From the cell containing the given text, extract its center point as [X, Y] coordinate. 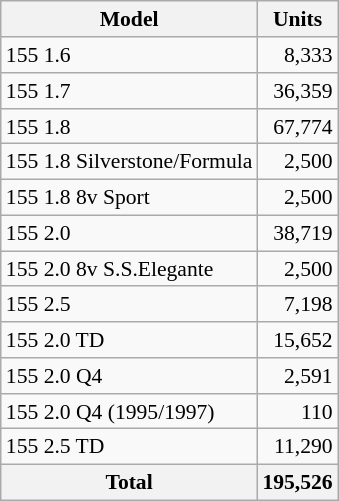
155 1.8 8v Sport [130, 197]
Units [297, 19]
155 1.8 [130, 126]
155 2.0 TD [130, 340]
67,774 [297, 126]
155 2.5 TD [130, 447]
155 1.6 [130, 55]
15,652 [297, 340]
155 2.0 8v S.S.Elegante [130, 269]
11,290 [297, 447]
Total [130, 482]
195,526 [297, 482]
36,359 [297, 91]
155 1.8 Silverstone/Formula [130, 162]
155 2.5 [130, 304]
155 1.7 [130, 91]
7,198 [297, 304]
Model [130, 19]
38,719 [297, 233]
155 2.0 Q4 [130, 376]
8,333 [297, 55]
155 2.0 Q4 (1995/1997) [130, 411]
110 [297, 411]
2,591 [297, 376]
155 2.0 [130, 233]
